Return (X, Y) of the center of cell containing provided text 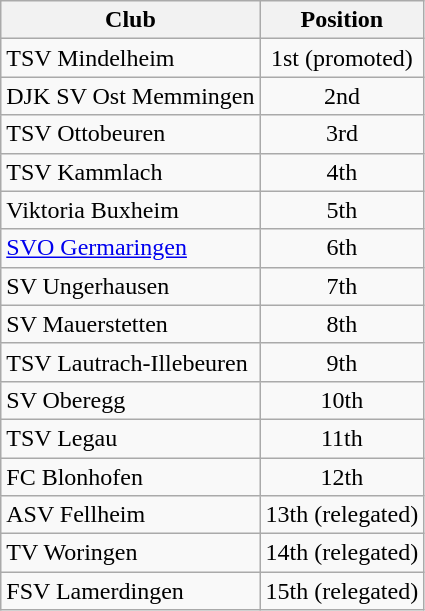
13th (relegated) (342, 515)
15th (relegated) (342, 591)
1st (promoted) (342, 58)
12th (342, 477)
ASV Fellheim (130, 515)
Club (130, 20)
FSV Lamerdingen (130, 591)
4th (342, 172)
DJK SV Ost Memmingen (130, 96)
SV Mauerstetten (130, 324)
7th (342, 286)
8th (342, 324)
SV Oberegg (130, 400)
11th (342, 438)
3rd (342, 134)
TSV Lautrach-Illebeuren (130, 362)
SVO Germaringen (130, 248)
6th (342, 248)
5th (342, 210)
Position (342, 20)
2nd (342, 96)
9th (342, 362)
10th (342, 400)
TSV Legau (130, 438)
SV Ungerhausen (130, 286)
TSV Mindelheim (130, 58)
TSV Kammlach (130, 172)
TSV Ottobeuren (130, 134)
Viktoria Buxheim (130, 210)
FC Blonhofen (130, 477)
14th (relegated) (342, 553)
TV Woringen (130, 553)
